Return the (X, Y) coordinate for the center point of the cell that contains the specified text.  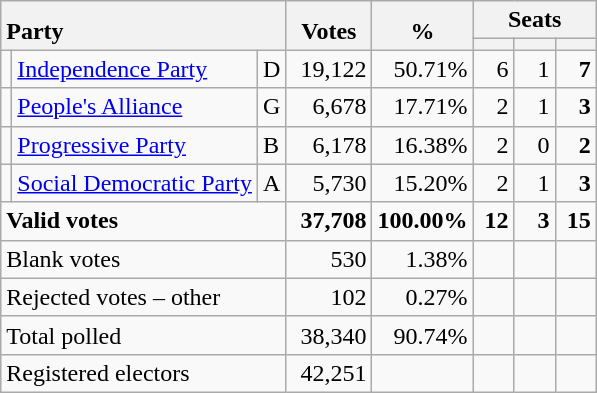
12 (494, 221)
6,178 (329, 145)
G (271, 107)
530 (329, 259)
Progressive Party (135, 145)
19,122 (329, 69)
5,730 (329, 183)
16.38% (422, 145)
Total polled (144, 335)
37,708 (329, 221)
1.38% (422, 259)
Valid votes (144, 221)
0.27% (422, 297)
42,251 (329, 373)
Votes (329, 26)
0 (534, 145)
% (422, 26)
100.00% (422, 221)
People's Alliance (135, 107)
B (271, 145)
Independence Party (135, 69)
50.71% (422, 69)
Social Democratic Party (135, 183)
7 (576, 69)
Party (144, 26)
Seats (534, 20)
15.20% (422, 183)
90.74% (422, 335)
6 (494, 69)
102 (329, 297)
D (271, 69)
17.71% (422, 107)
Registered electors (144, 373)
A (271, 183)
Rejected votes – other (144, 297)
15 (576, 221)
Blank votes (144, 259)
38,340 (329, 335)
6,678 (329, 107)
